Scan for the cell matching the given text and deliver its (x, y) coordinate at center. 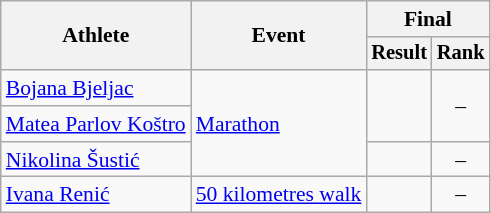
Bojana Bjeljac (96, 88)
Marathon (279, 124)
Final (428, 19)
Ivana Renić (96, 195)
Result (399, 54)
Athlete (96, 36)
Rank (461, 54)
Nikolina Šustić (96, 160)
Event (279, 36)
50 kilometres walk (279, 195)
Matea Parlov Koštro (96, 124)
